Determine the (x, y) coordinate at the center of the cell enclosing the given text.  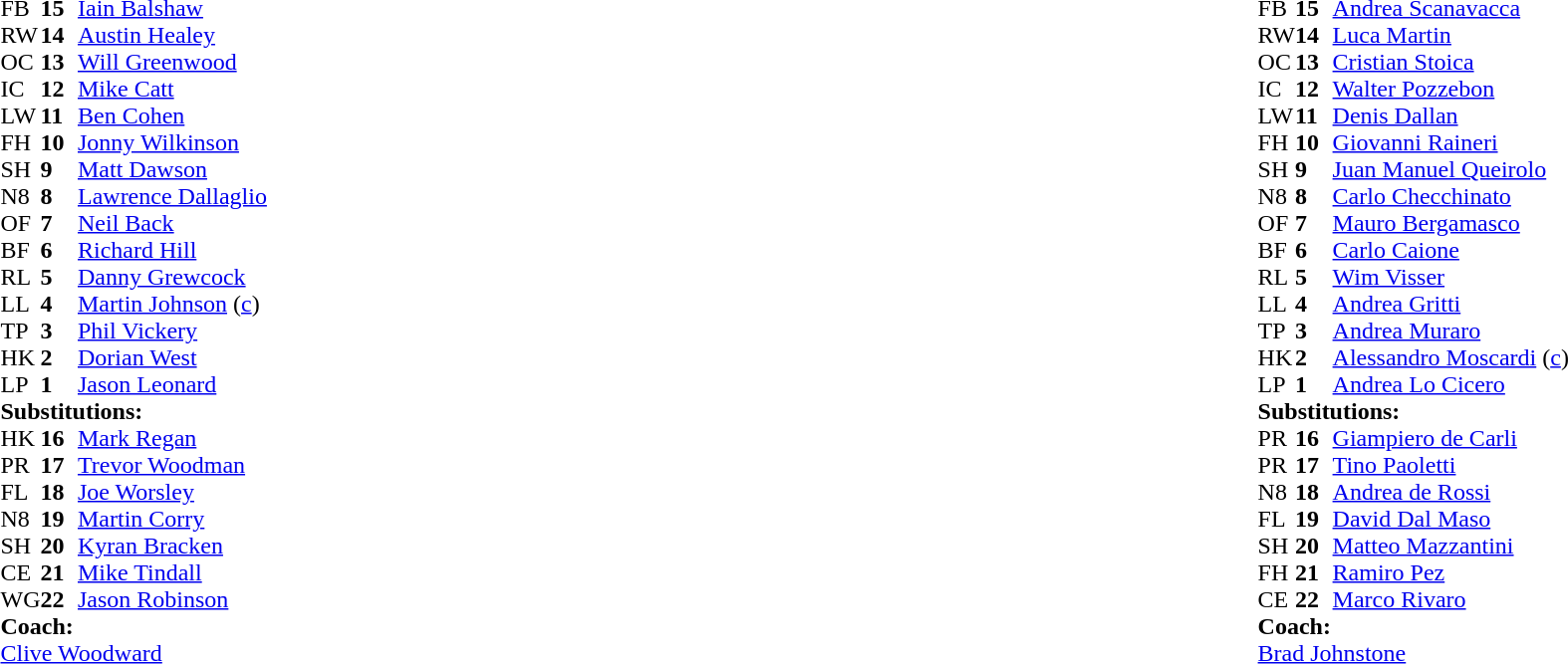
Dorian West (172, 358)
Joe Worsley (172, 492)
Ben Cohen (172, 115)
Jason Leonard (172, 384)
Austin Healey (172, 36)
Substitutions: (133, 412)
Danny Grewcock (172, 277)
Kyran Bracken (172, 546)
Mark Regan (172, 438)
Mike Catt (172, 90)
Lawrence Dallaglio (172, 197)
Martin Corry (172, 520)
Will Greenwood (172, 62)
Richard Hill (172, 251)
Matt Dawson (172, 169)
Mike Tindall (172, 573)
Jonny Wilkinson (172, 143)
Trevor Woodman (172, 466)
Phil Vickery (172, 331)
Martin Johnson (c) (172, 305)
Jason Robinson (172, 599)
WG (20, 599)
Neil Back (172, 223)
Coach: (133, 627)
